Find where the given text appears and provide that cell's center as [x, y] coordinate. 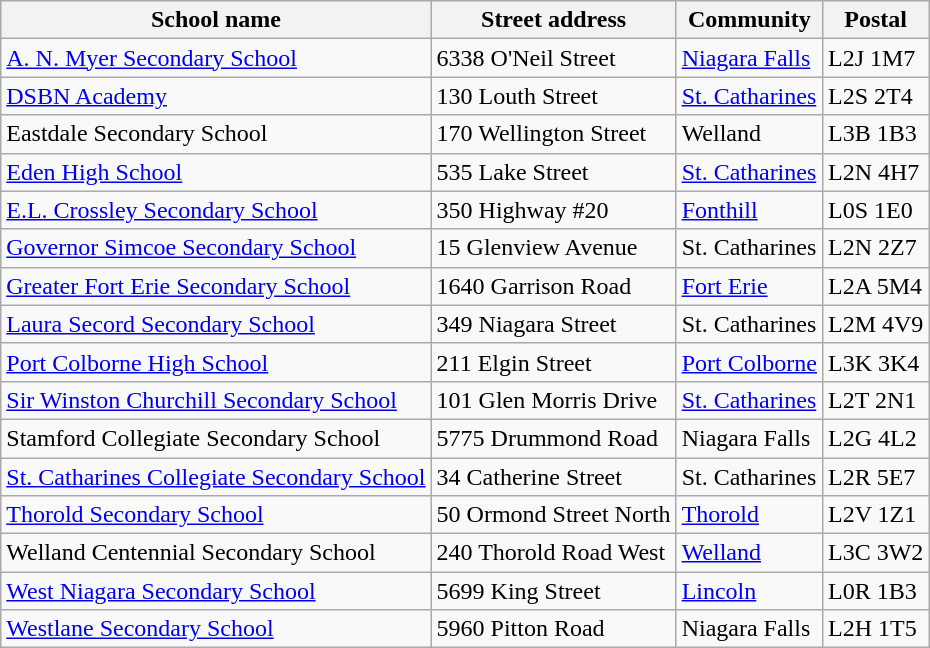
Thorold [749, 515]
211 Elgin Street [554, 362]
Fonthill [749, 210]
L2H 1T5 [875, 629]
Laura Secord Secondary School [216, 324]
School name [216, 20]
West Niagara Secondary School [216, 591]
A. N. Myer Secondary School [216, 58]
Greater Fort Erie Secondary School [216, 286]
L2M 4V9 [875, 324]
Street address [554, 20]
Governor Simcoe Secondary School [216, 248]
101 Glen Morris Drive [554, 400]
15 Glenview Avenue [554, 248]
535 Lake Street [554, 172]
L2T 2N1 [875, 400]
L2A 5M4 [875, 286]
L3B 1B3 [875, 134]
L0R 1B3 [875, 591]
34 Catherine Street [554, 477]
Port Colborne High School [216, 362]
Postal [875, 20]
170 Wellington Street [554, 134]
Community [749, 20]
350 Highway #20 [554, 210]
Stamford Collegiate Secondary School [216, 438]
50 Ormond Street North [554, 515]
Lincoln [749, 591]
L0S 1E0 [875, 210]
6338 O'Neil Street [554, 58]
L2S 2T4 [875, 96]
L2V 1Z1 [875, 515]
240 Thorold Road West [554, 553]
Sir Winston Churchill Secondary School [216, 400]
E.L. Crossley Secondary School [216, 210]
Thorold Secondary School [216, 515]
DSBN Academy [216, 96]
5699 King Street [554, 591]
L2N 4H7 [875, 172]
L3K 3K4 [875, 362]
Eden High School [216, 172]
5775 Drummond Road [554, 438]
Port Colborne [749, 362]
L2N 2Z7 [875, 248]
349 Niagara Street [554, 324]
Fort Erie [749, 286]
5960 Pitton Road [554, 629]
130 Louth Street [554, 96]
St. Catharines Collegiate Secondary School [216, 477]
L2J 1M7 [875, 58]
L2R 5E7 [875, 477]
Eastdale Secondary School [216, 134]
Westlane Secondary School [216, 629]
L2G 4L2 [875, 438]
L3C 3W2 [875, 553]
1640 Garrison Road [554, 286]
Welland Centennial Secondary School [216, 553]
